Determine the [x, y] coordinate at the center of the cell enclosing the given text.  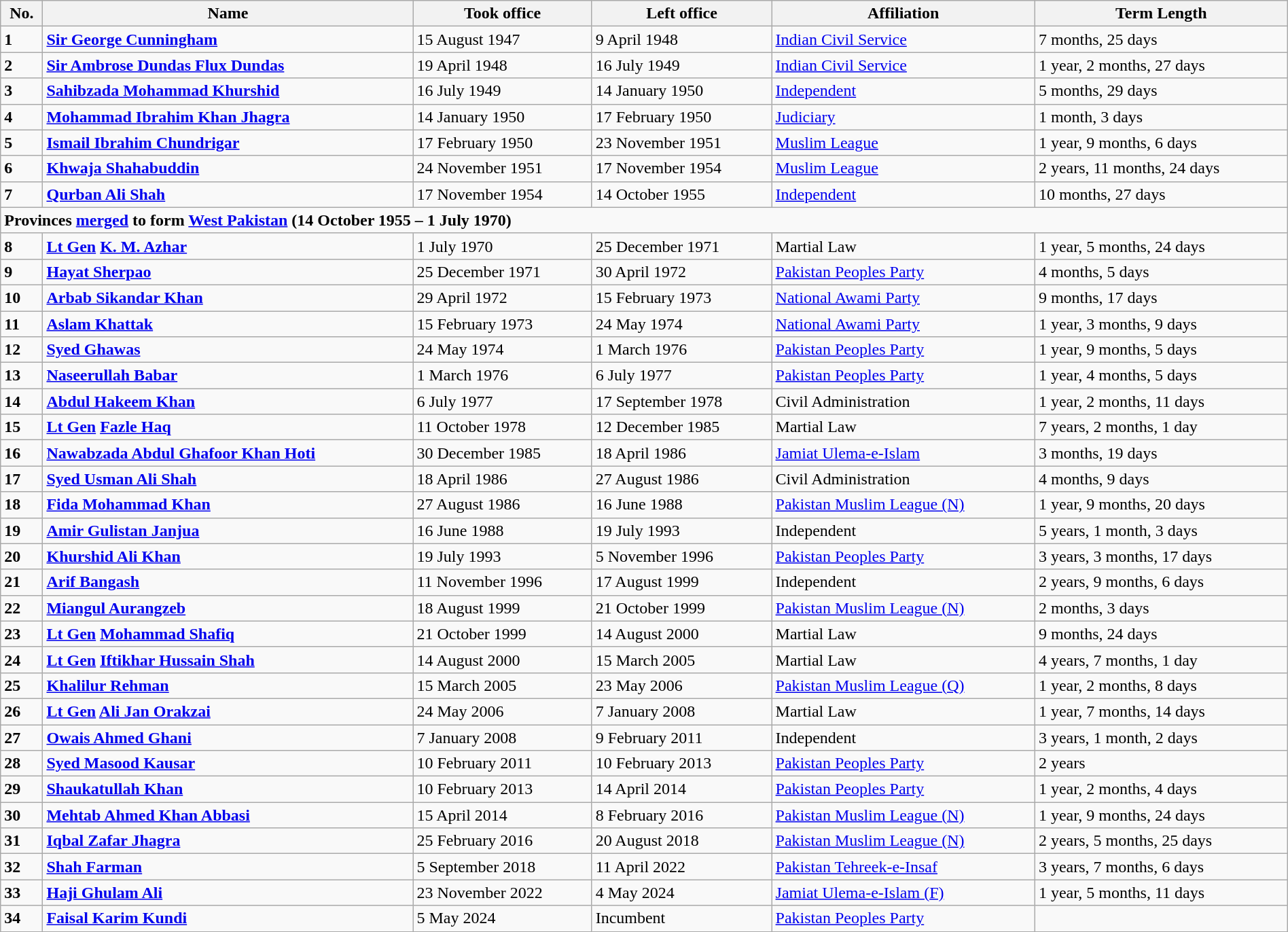
Khalilur Rehman [228, 685]
1 year, 2 months, 11 days [1161, 401]
Lt Gen Ali Jan Orakzai [228, 711]
Abdul Hakeem Khan [228, 401]
33 [22, 893]
Arbab Sikandar Khan [228, 298]
9 February 2011 [682, 737]
2 years, 5 months, 25 days [1161, 841]
11 November 1996 [503, 582]
14 [22, 401]
16 [22, 453]
Iqbal Zafar Jhagra [228, 841]
30 [22, 815]
6 [22, 168]
Pakistan Muslim League (Q) [904, 685]
30 December 1985 [503, 453]
28 [22, 764]
2 [22, 65]
3 years, 7 months, 6 days [1161, 867]
9 months, 24 days [1161, 634]
10 months, 27 days [1161, 194]
Took office [503, 14]
Provinces merged to form West Pakistan (14 October 1955 – 1 July 1970) [644, 220]
11 October 1978 [503, 427]
Incumbent [682, 918]
1 year, 5 months, 11 days [1161, 893]
4 months, 5 days [1161, 272]
23 November 2022 [503, 893]
Lt Gen K. M. Azhar [228, 246]
5 May 2024 [503, 918]
Khurshid Ali Khan [228, 556]
Sahibzada Mohammad Khurshid [228, 91]
21 [22, 582]
20 [22, 556]
Jamiat Ulema-e-Islam [904, 453]
Name [228, 14]
Amir Gulistan Janjua [228, 531]
11 [22, 324]
Miangul Aurangzeb [228, 608]
Syed Masood Kausar [228, 764]
Naseerullah Babar [228, 376]
5 [22, 143]
Left office [682, 14]
3 years, 1 month, 2 days [1161, 737]
Shah Farman [228, 867]
1 [22, 39]
Khwaja Shahabuddin [228, 168]
17 [22, 479]
Term Length [1161, 14]
9 months, 17 days [1161, 298]
24 [22, 660]
22 [22, 608]
1 year, 3 months, 9 days [1161, 324]
1 July 1970 [503, 246]
19 April 1948 [503, 65]
15 [22, 427]
Aslam Khattak [228, 324]
24 May 2006 [503, 711]
17 September 1978 [682, 401]
23 [22, 634]
23 May 2006 [682, 685]
5 months, 29 days [1161, 91]
4 May 2024 [682, 893]
1 year, 2 months, 4 days [1161, 789]
31 [22, 841]
2 months, 3 days [1161, 608]
5 years, 1 month, 3 days [1161, 531]
Sir George Cunningham [228, 39]
2 years [1161, 764]
Syed Usman Ali Shah [228, 479]
15 August 1947 [503, 39]
11 April 2022 [682, 867]
29 [22, 789]
7 years, 2 months, 1 day [1161, 427]
3 [22, 91]
34 [22, 918]
Faisal Karim Kundi [228, 918]
12 [22, 350]
24 November 1951 [503, 168]
25 February 2016 [503, 841]
12 December 1985 [682, 427]
30 April 1972 [682, 272]
4 years, 7 months, 1 day [1161, 660]
1 year, 9 months, 20 days [1161, 505]
Haji Ghulam Ali [228, 893]
Syed Ghawas [228, 350]
1 year, 2 months, 8 days [1161, 685]
15 April 2014 [503, 815]
Sir Ambrose Dundas Flux Dundas [228, 65]
26 [22, 711]
Shaukatullah Khan [228, 789]
7 months, 25 days [1161, 39]
Jamiat Ulema-e-Islam (F) [904, 893]
1 year, 2 months, 27 days [1161, 65]
2 years, 11 months, 24 days [1161, 168]
Owais Ahmed Ghani [228, 737]
1 year, 9 months, 5 days [1161, 350]
4 [22, 117]
8 February 2016 [682, 815]
18 August 1999 [503, 608]
1 year, 7 months, 14 days [1161, 711]
27 [22, 737]
9 April 1948 [682, 39]
Mohammad Ibrahim Khan Jhagra [228, 117]
23 November 1951 [682, 143]
No. [22, 14]
4 months, 9 days [1161, 479]
2 years, 9 months, 6 days [1161, 582]
10 February 2011 [503, 764]
29 April 1972 [503, 298]
Fida Mohammad Khan [228, 505]
10 [22, 298]
25 [22, 685]
1 month, 3 days [1161, 117]
Arif Bangash [228, 582]
14 April 2014 [682, 789]
14 October 1955 [682, 194]
1 year, 9 months, 24 days [1161, 815]
3 months, 19 days [1161, 453]
Lt Gen Iftikhar Hussain Shah [228, 660]
Lt Gen Fazle Haq [228, 427]
Pakistan Tehreek-e-Insaf [904, 867]
Judiciary [904, 117]
7 [22, 194]
9 [22, 272]
1 year, 4 months, 5 days [1161, 376]
5 November 1996 [682, 556]
Hayat Sherpao [228, 272]
Ismail Ibrahim Chundrigar [228, 143]
18 [22, 505]
5 September 2018 [503, 867]
17 August 1999 [682, 582]
Mehtab Ahmed Khan Abbasi [228, 815]
Qurban Ali Shah [228, 194]
19 [22, 531]
8 [22, 246]
Nawabzada Abdul Ghafoor Khan Hoti [228, 453]
32 [22, 867]
1 year, 9 months, 6 days [1161, 143]
Affiliation [904, 14]
1 year, 5 months, 24 days [1161, 246]
20 August 2018 [682, 841]
Lt Gen Mohammad Shafiq [228, 634]
3 years, 3 months, 17 days [1161, 556]
13 [22, 376]
